For the text-containing cell, return its midpoint in [X, Y] coordinate format. 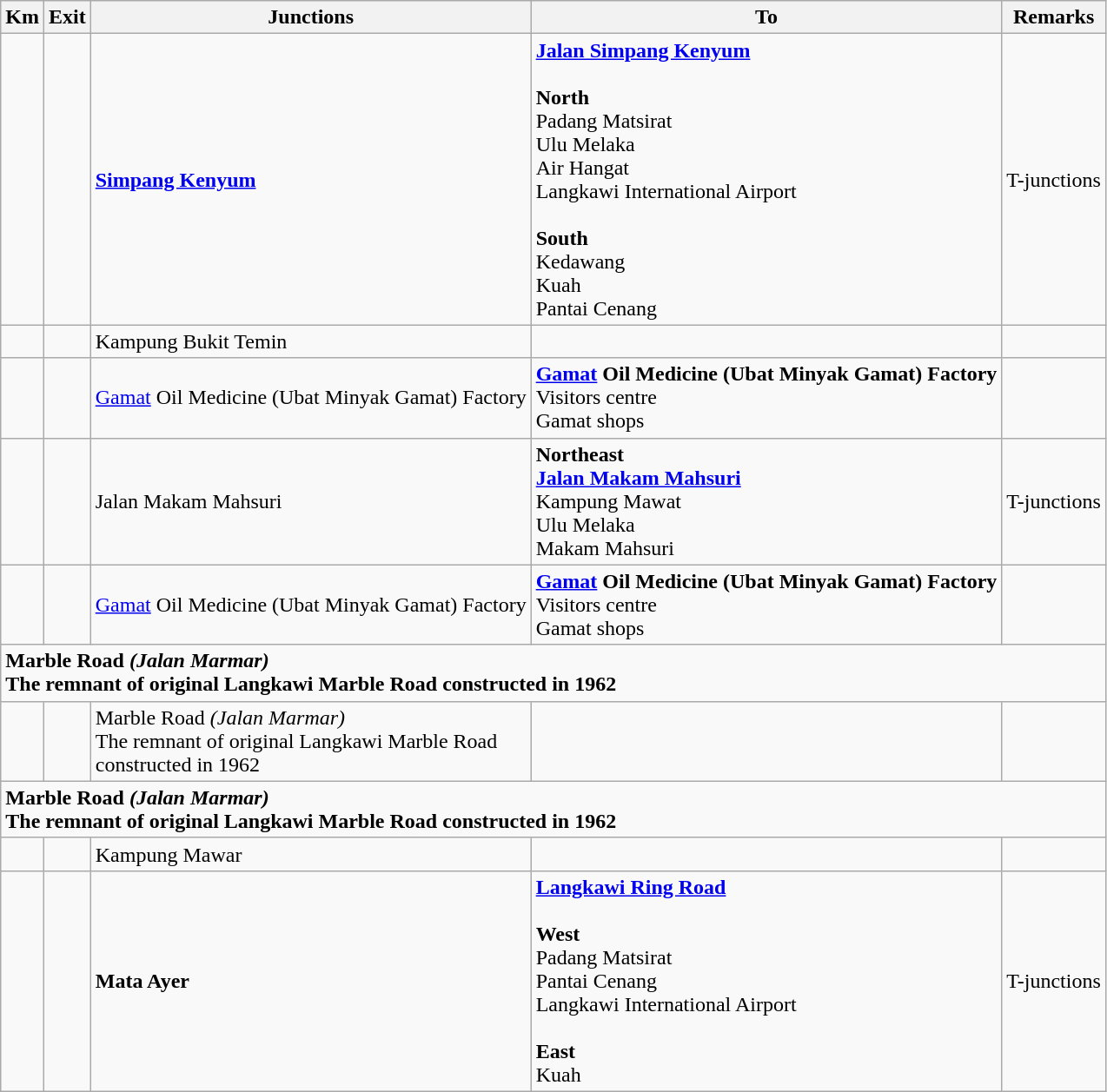
Simpang Kenyum [311, 179]
Remarks [1054, 17]
Northeast Jalan Makam MahsuriKampung MawatUlu MelakaMakam Mahsuri [766, 501]
Kampung Mawar [311, 854]
Kampung Bukit Temin [311, 341]
Junctions [311, 17]
Marble Road (Jalan Marmar)The remnant of original Langkawi Marble Roadconstructed in 1962 [311, 741]
Jalan Makam Mahsuri [311, 501]
Mata Ayer [311, 981]
Langkawi Ring RoadWestPadang MatsiratPantai CenangLangkawi International Airport EastKuah [766, 981]
To [766, 17]
Km [23, 17]
Jalan Simpang KenyumNorthPadang MatsiratUlu MelakaAir HangatLangkawi International Airport SouthKedawangKuahPantai Cenang [766, 179]
Exit [67, 17]
